Provide the (X, Y) coordinate of the cell's center where the given text is located.  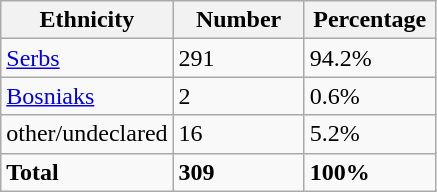
Percentage (370, 20)
other/undeclared (87, 134)
94.2% (370, 58)
100% (370, 172)
291 (238, 58)
0.6% (370, 96)
Ethnicity (87, 20)
309 (238, 172)
16 (238, 134)
Total (87, 172)
Serbs (87, 58)
Bosniaks (87, 96)
5.2% (370, 134)
Number (238, 20)
2 (238, 96)
